Find where the given text appears and provide that cell's center as [x, y] coordinate. 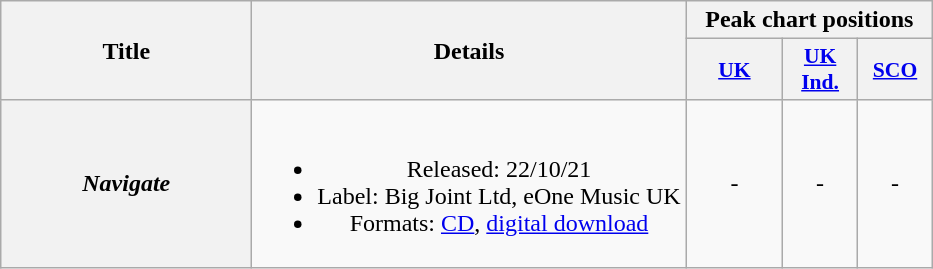
UK [734, 70]
Navigate [126, 184]
Released: 22/10/21Label: Big Joint Ltd, eOne Music UKFormats: CD, digital download [469, 184]
Peak chart positions [809, 20]
UK Ind. [820, 70]
SCO [896, 70]
Title [126, 50]
Details [469, 50]
